Identify which cell holds the provided text, then report its [X, Y] central coordinate. 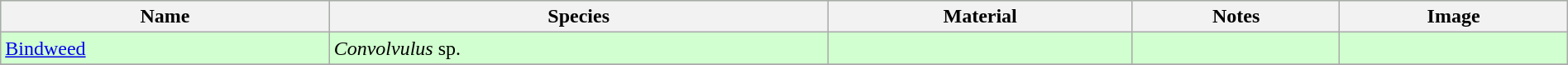
Material [980, 17]
Convolvulus sp. [579, 48]
Name [165, 17]
Species [579, 17]
Bindweed [165, 48]
Image [1454, 17]
Notes [1236, 17]
